Capture the cell that displays the provided text and extract its (X, Y) central coordinate. 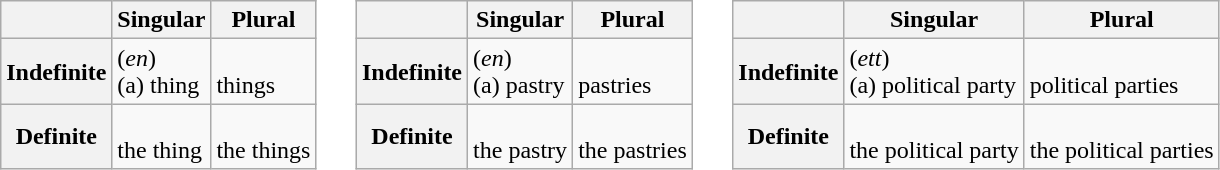
things (264, 72)
the political party (934, 136)
the things (264, 136)
the thing (162, 136)
the political parties (1122, 136)
political parties (1122, 72)
pastries (633, 72)
(ett) (a) political party (934, 72)
the pastry (520, 136)
the pastries (633, 136)
(en) (a) pastry (520, 72)
(en) (a) thing (162, 72)
